Search for the cell housing the specified text and yield its [X, Y] center coordinate. 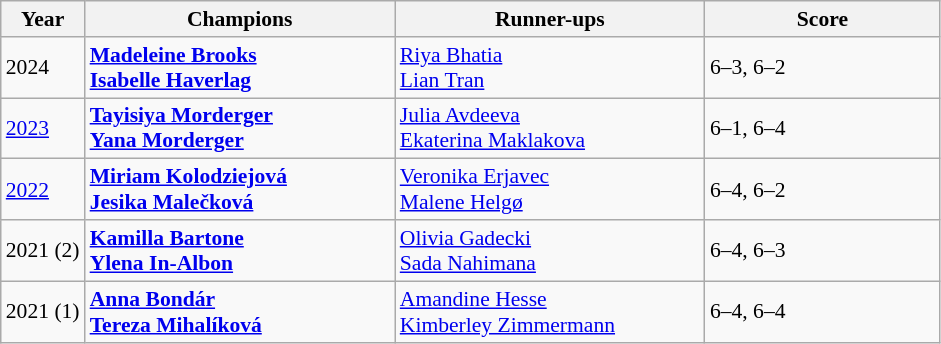
6–4, 6–4 [822, 312]
6–4, 6–3 [822, 250]
2021 (1) [43, 312]
Riya Bhatia Lian Tran [550, 68]
2024 [43, 68]
Miriam Kolodziejová Jesika Malečková [240, 190]
Kamilla Bartone Ylena In-Albon [240, 250]
Tayisiya Morderger Yana Morderger [240, 128]
Year [43, 19]
2023 [43, 128]
Veronika Erjavec Malene Helgø [550, 190]
Madeleine Brooks Isabelle Haverlag [240, 68]
Julia Avdeeva Ekaterina Maklakova [550, 128]
Runner-ups [550, 19]
2022 [43, 190]
Score [822, 19]
Olivia Gadecki Sada Nahimana [550, 250]
Amandine Hesse Kimberley Zimmermann [550, 312]
Anna Bondár Tereza Mihalíková [240, 312]
6–3, 6–2 [822, 68]
6–1, 6–4 [822, 128]
2021 (2) [43, 250]
Champions [240, 19]
6–4, 6–2 [822, 190]
